Identify which cell holds the provided text, then report its [X, Y] central coordinate. 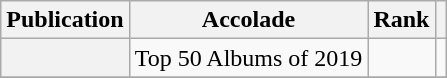
Top 50 Albums of 2019 [248, 58]
Accolade [248, 20]
Publication [65, 20]
Rank [402, 20]
